Return (X, Y) of the center of cell containing provided text 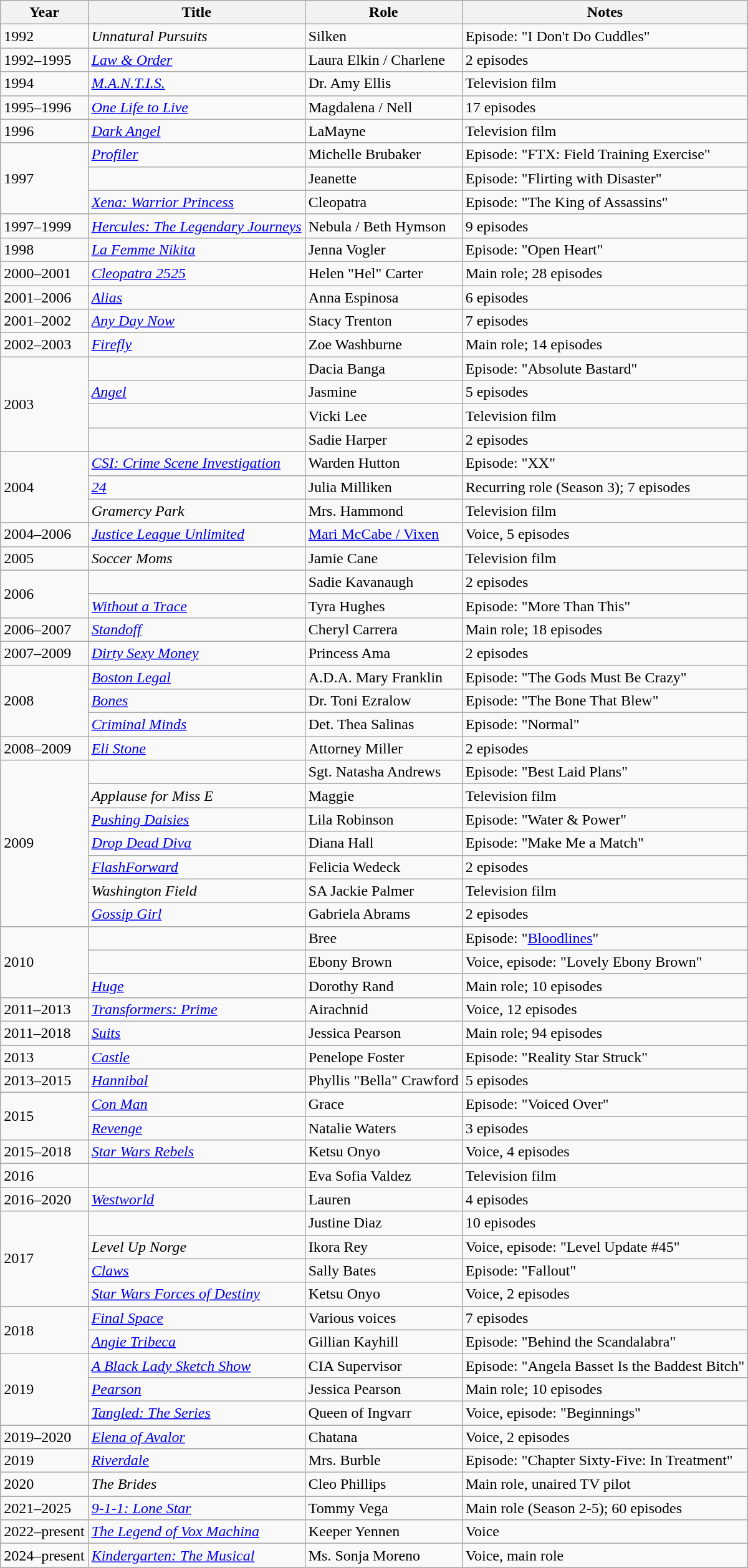
Tangled: The Series (196, 1413)
Claws (196, 1270)
2008–2009 (44, 748)
Xena: Warrior Princess (196, 202)
Main role; 18 episodes (605, 629)
Washington Field (196, 891)
Jenna Vogler (383, 249)
Star Wars Rebels (196, 1152)
Episode: "Water & Power" (605, 820)
Recurring role (Season 3); 7 episodes (605, 487)
Pushing Daisies (196, 820)
Justice League Unlimited (196, 535)
Episode: "Make Me a Match" (605, 843)
Felicia Wedeck (383, 867)
Jamie Cane (383, 558)
24 (196, 487)
Riverdale (196, 1461)
Dark Angel (196, 131)
1998 (44, 249)
2009 (44, 843)
2006–2007 (44, 629)
Gramercy Park (196, 511)
1994 (44, 84)
FlashForward (196, 867)
1996 (44, 131)
2015–2018 (44, 1152)
Angel (196, 392)
Chatana (383, 1436)
Helen "Hel" Carter (383, 273)
Sadie Kavanaugh (383, 582)
Title (196, 12)
Ms. Sonja Moreno (383, 1556)
Mari McCabe / Vixen (383, 535)
Criminal Minds (196, 725)
LaMayne (383, 131)
Episode: "Voiced Over" (605, 1105)
2016 (44, 1176)
17 episodes (605, 107)
Episode: "Normal" (605, 725)
Unnatural Pursuits (196, 36)
2013–2015 (44, 1081)
Firefly (196, 345)
Episode: "Bloodlines" (605, 938)
Cleopatra (383, 202)
3 episodes (605, 1128)
Eva Sofia Valdez (383, 1176)
2006 (44, 594)
Voice, episode: "Level Update #45" (605, 1247)
Voice, episode: "Lovely Ebony Brown" (605, 962)
Voice, main role (605, 1556)
2024–present (44, 1556)
Lila Robinson (383, 820)
Standoff (196, 629)
Grace (383, 1105)
Role (383, 12)
Episode: "The King of Assassins" (605, 202)
Suits (196, 1033)
Justine Diaz (383, 1223)
Dr. Amy Ellis (383, 84)
2022–present (44, 1532)
CIA Supervisor (383, 1365)
Voice, episode: "Beginnings" (605, 1413)
2010 (44, 962)
Kindergarten: The Musical (196, 1556)
Princess Ama (383, 653)
Episode: "Flirting with Disaster" (605, 178)
Julia Milliken (383, 487)
2001–2006 (44, 298)
Episode: "Chapter Sixty-Five: In Treatment" (605, 1461)
2017 (44, 1259)
9 episodes (605, 226)
2005 (44, 558)
Voice, 12 episodes (605, 1009)
2020 (44, 1484)
Episode: "XX" (605, 463)
2004–2006 (44, 535)
CSI: Crime Scene Investigation (196, 463)
Hannibal (196, 1081)
Ebony Brown (383, 962)
Hercules: The Legendary Journeys (196, 226)
10 episodes (605, 1223)
Sadie Harper (383, 440)
4 episodes (605, 1199)
Laura Elkin / Charlene (383, 60)
Voice, 5 episodes (605, 535)
Episode: "Behind the Scandalabra" (605, 1342)
Episode: "Angela Basset Is the Baddest Bitch" (605, 1365)
2013 (44, 1057)
2001–2002 (44, 321)
Episode: "I Don't Do Cuddles" (605, 36)
Dorothy Rand (383, 985)
2000–2001 (44, 273)
2015 (44, 1116)
Diana Hall (383, 843)
M.A.N.T.I.S. (196, 84)
A.D.A. Mary Franklin (383, 677)
Boston Legal (196, 677)
Phyllis "Bella" Crawford (383, 1081)
Mrs. Burble (383, 1461)
Dacia Banga (383, 369)
Cheryl Carrera (383, 629)
Level Up Norge (196, 1247)
2016–2020 (44, 1199)
9-1-1: Lone Star (196, 1508)
Voice (605, 1532)
Soccer Moms (196, 558)
Westworld (196, 1199)
2003 (44, 404)
Episode: "Absolute Bastard" (605, 369)
Tommy Vega (383, 1508)
SA Jackie Palmer (383, 891)
Without a Trace (196, 606)
Stacy Trenton (383, 321)
2011–2018 (44, 1033)
1992 (44, 36)
Bree (383, 938)
Gossip Girl (196, 914)
Attorney Miller (383, 748)
Mrs. Hammond (383, 511)
A Black Lady Sketch Show (196, 1365)
Any Day Now (196, 321)
Year (44, 12)
Bones (196, 701)
Sally Bates (383, 1270)
Vicki Lee (383, 416)
The Brides (196, 1484)
Gabriela Abrams (383, 914)
Castle (196, 1057)
Main role (Season 2-5); 60 episodes (605, 1508)
Various voices (383, 1318)
Dr. Toni Ezralow (383, 701)
Tyra Hughes (383, 606)
1995–1996 (44, 107)
Keeper Yennen (383, 1532)
Final Space (196, 1318)
Jeanette (383, 178)
Sgt. Natasha Andrews (383, 772)
Cleo Phillips (383, 1484)
Episode: "The Bone That Blew" (605, 701)
Silken (383, 36)
Episode: "Reality Star Struck" (605, 1057)
Zoe Washburne (383, 345)
2004 (44, 487)
Main role; 28 episodes (605, 273)
Notes (605, 12)
2008 (44, 700)
Transformers: Prime (196, 1009)
Gillian Kayhill (383, 1342)
6 episodes (605, 298)
Queen of Ingvarr (383, 1413)
Jasmine (383, 392)
Episode: "Fallout" (605, 1270)
One Life to Live (196, 107)
2019–2020 (44, 1436)
Maggie (383, 796)
Nebula / Beth Hymson (383, 226)
Revenge (196, 1128)
Elena of Avalor (196, 1436)
Cleopatra 2525 (196, 273)
Angie Tribeca (196, 1342)
Alias (196, 298)
Main role; 94 episodes (605, 1033)
Voice, 4 episodes (605, 1152)
Profiler (196, 155)
2021–2025 (44, 1508)
Episode: "Best Laid Plans" (605, 772)
La Femme Nikita (196, 249)
Con Man (196, 1105)
Ikora Rey (383, 1247)
2007–2009 (44, 653)
Airachnid (383, 1009)
Lauren (383, 1199)
1992–1995 (44, 60)
Eli Stone (196, 748)
Episode: "The Gods Must Be Crazy" (605, 677)
Pearson (196, 1389)
Main role, unaired TV pilot (605, 1484)
Main role; 14 episodes (605, 345)
Natalie Waters (383, 1128)
Penelope Foster (383, 1057)
Episode: "FTX: Field Training Exercise" (605, 155)
Episode: "Open Heart" (605, 249)
Dirty Sexy Money (196, 653)
Anna Espinosa (383, 298)
2018 (44, 1330)
Michelle Brubaker (383, 155)
1997–1999 (44, 226)
1997 (44, 178)
Magdalena / Nell (383, 107)
Law & Order (196, 60)
Det. Thea Salinas (383, 725)
2002–2003 (44, 345)
2011–2013 (44, 1009)
The Legend of Vox Machina (196, 1532)
Episode: "More Than This" (605, 606)
Star Wars Forces of Destiny (196, 1294)
Drop Dead Diva (196, 843)
Huge (196, 985)
Warden Hutton (383, 463)
Applause for Miss E (196, 796)
